Extract the [X, Y] coordinate from the center of the cell holding the provided text.  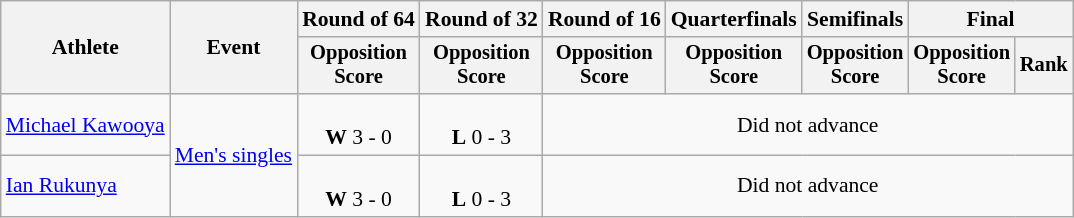
Ian Rukunya [86, 186]
Michael Kawooya [86, 124]
Semifinals [856, 19]
Rank [1044, 66]
Round of 64 [358, 19]
Final [990, 19]
Athlete [86, 48]
Round of 32 [482, 19]
Quarterfinals [734, 19]
Round of 16 [604, 19]
Men's singles [234, 155]
Event [234, 48]
